Extract the [X, Y] coordinate from the center of the cell holding the provided text.  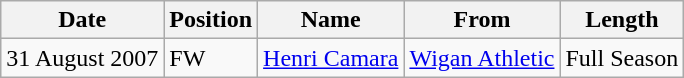
Position [211, 20]
Length [622, 20]
31 August 2007 [82, 58]
Wigan Athletic [482, 58]
FW [211, 58]
Name [331, 20]
Date [82, 20]
From [482, 20]
Henri Camara [331, 58]
Full Season [622, 58]
